Identify which cell holds the provided text, then report its [X, Y] central coordinate. 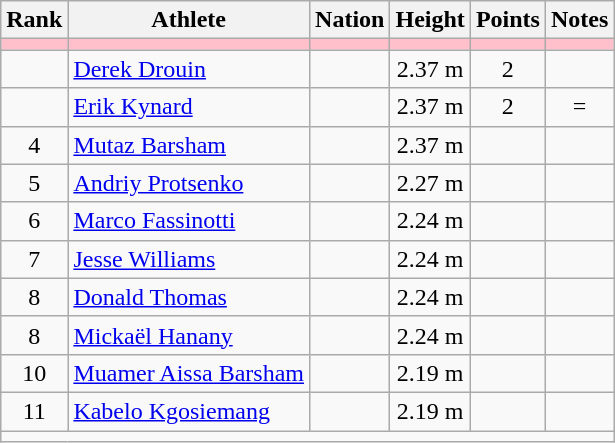
10 [34, 373]
Mickaël Hanany [189, 335]
11 [34, 411]
4 [34, 145]
Nation [350, 20]
Height [430, 20]
Kabelo Kgosiemang [189, 411]
Rank [34, 20]
Erik Kynard [189, 107]
6 [34, 221]
Andriy Protsenko [189, 183]
5 [34, 183]
Donald Thomas [189, 297]
7 [34, 259]
Marco Fassinotti [189, 221]
Muamer Aissa Barsham [189, 373]
Jesse Williams [189, 259]
= [579, 107]
2.27 m [430, 183]
Points [508, 20]
Notes [579, 20]
Athlete [189, 20]
Mutaz Barsham [189, 145]
Derek Drouin [189, 69]
